Identify which cell holds the provided text, then report its [X, Y] central coordinate. 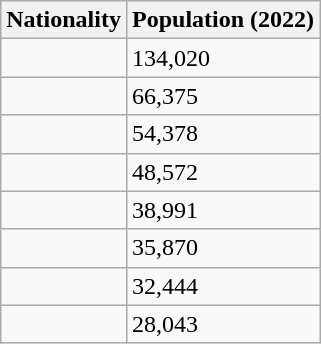
66,375 [222, 96]
54,378 [222, 134]
134,020 [222, 58]
35,870 [222, 248]
Population (2022) [222, 20]
28,043 [222, 324]
48,572 [222, 172]
Nationality [64, 20]
32,444 [222, 286]
38,991 [222, 210]
